Find where the given text appears and provide that cell's center as (x, y) coordinate. 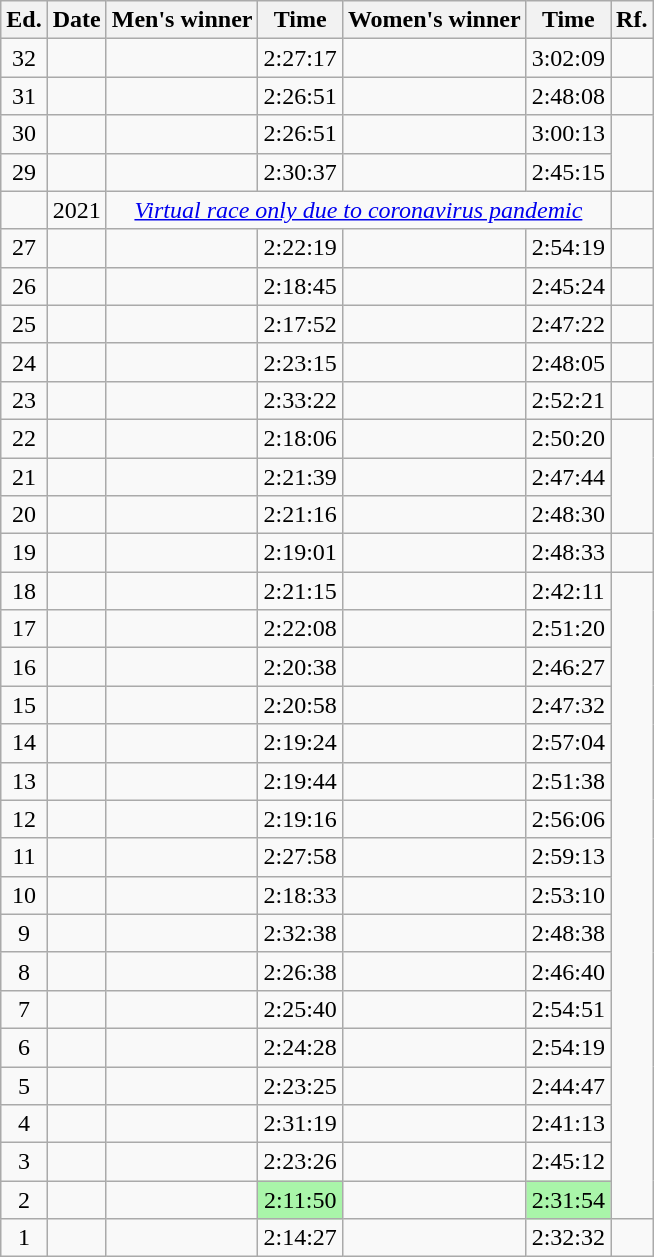
Ed. (24, 20)
11 (24, 857)
2:21:15 (300, 591)
2:32:38 (300, 933)
2:31:54 (568, 1200)
2:23:15 (300, 362)
2:47:44 (568, 477)
18 (24, 591)
2:50:20 (568, 438)
Men's winner (182, 20)
2:20:58 (300, 705)
2:11:50 (300, 1200)
25 (24, 324)
29 (24, 172)
2:19:01 (300, 553)
10 (24, 895)
2:14:27 (300, 1238)
26 (24, 286)
2:20:38 (300, 667)
2:27:58 (300, 857)
7 (24, 1009)
2:52:21 (568, 400)
Date (76, 20)
27 (24, 248)
2:27:17 (300, 58)
2:42:11 (568, 591)
2:19:44 (300, 781)
2:22:08 (300, 629)
2:17:52 (300, 324)
2:30:37 (300, 172)
2:18:06 (300, 438)
13 (24, 781)
2:31:19 (300, 1124)
2:59:13 (568, 857)
31 (24, 96)
2:54:51 (568, 1009)
21 (24, 477)
30 (24, 134)
2:48:33 (568, 553)
2:32:32 (568, 1238)
5 (24, 1085)
6 (24, 1047)
32 (24, 58)
12 (24, 819)
2:46:40 (568, 971)
2:45:12 (568, 1162)
9 (24, 933)
2:56:06 (568, 819)
8 (24, 971)
2:24:28 (300, 1047)
Rf. (632, 20)
2:22:19 (300, 248)
22 (24, 438)
Women's winner (434, 20)
2:19:24 (300, 743)
2:47:32 (568, 705)
2:25:40 (300, 1009)
Virtual race only due to coronavirus pandemic (358, 210)
16 (24, 667)
2:48:05 (568, 362)
2:48:08 (568, 96)
3:00:13 (568, 134)
3 (24, 1162)
24 (24, 362)
2:21:16 (300, 515)
2:19:16 (300, 819)
2:47:22 (568, 324)
2:26:38 (300, 971)
3:02:09 (568, 58)
2:45:15 (568, 172)
2:44:47 (568, 1085)
2:33:22 (300, 400)
2:53:10 (568, 895)
2:21:39 (300, 477)
15 (24, 705)
2:18:45 (300, 286)
2:51:38 (568, 781)
2:41:13 (568, 1124)
2:48:38 (568, 933)
20 (24, 515)
2021 (76, 210)
14 (24, 743)
1 (24, 1238)
4 (24, 1124)
2:23:25 (300, 1085)
19 (24, 553)
2 (24, 1200)
2:18:33 (300, 895)
23 (24, 400)
2:45:24 (568, 286)
2:51:20 (568, 629)
2:48:30 (568, 515)
17 (24, 629)
2:46:27 (568, 667)
2:23:26 (300, 1162)
2:57:04 (568, 743)
